Find where the given text appears and provide that cell's center as (x, y) coordinate. 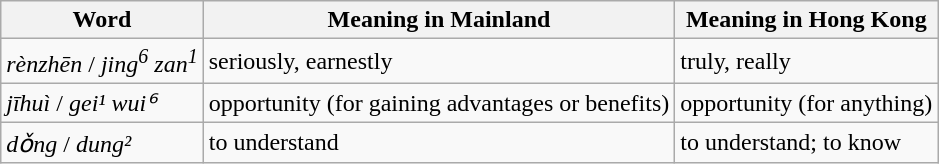
opportunity (for gaining advantages or benefits) (439, 103)
to understand (439, 143)
to understand; to know (806, 143)
seriously, earnestly (439, 62)
truly, really (806, 62)
jīhuì / gei¹ wui⁶ (102, 103)
opportunity (for anything) (806, 103)
Meaning in Hong Kong (806, 20)
Meaning in Mainland (439, 20)
rènzhēn / jing6 zan1 (102, 62)
dǒng / dung² (102, 143)
Word (102, 20)
